Find where the given text appears and provide that cell's center as (X, Y) coordinate. 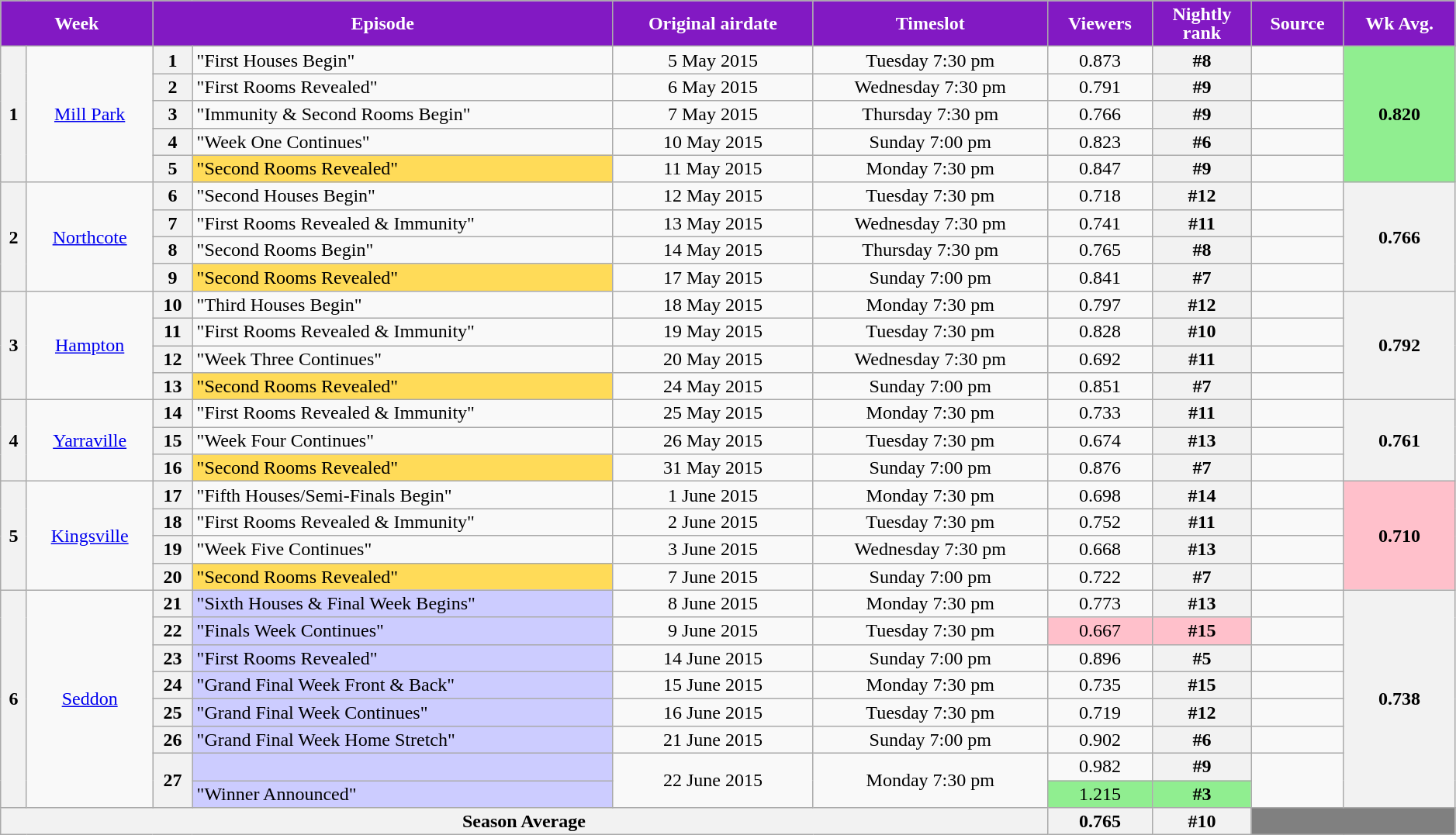
"Immunity & Second Rooms Begin" (402, 115)
"Sixth Houses & Final Week Begins" (402, 603)
0.752 (1100, 523)
0.761 (1399, 440)
5 May 2015 (712, 60)
0.982 (1100, 766)
1.215 (1100, 794)
#5 (1202, 657)
22 June 2015 (712, 780)
Week (77, 23)
Original airdate (712, 23)
0.692 (1100, 360)
Season Average (524, 822)
26 May 2015 (712, 440)
24 May 2015 (712, 386)
"Week One Continues" (402, 141)
19 (172, 549)
10 May 2015 (712, 141)
0.698 (1100, 495)
7 May 2015 (712, 115)
"Third Houses Begin" (402, 304)
"Grand Final Week Home Stretch" (402, 740)
"Week Three Continues" (402, 360)
7 June 2015 (712, 577)
0.733 (1100, 414)
9 (172, 278)
0.668 (1100, 549)
6 May 2015 (712, 87)
0.847 (1100, 169)
Yarraville (89, 440)
12 May 2015 (712, 195)
0.828 (1100, 332)
20 (172, 577)
19 May 2015 (712, 332)
0.823 (1100, 141)
0.792 (1399, 345)
11 (172, 332)
15 (172, 440)
21 June 2015 (712, 740)
"Grand Final Week Continues" (402, 712)
"Second Houses Begin" (402, 195)
23 (172, 657)
"First Houses Begin" (402, 60)
25 May 2015 (712, 414)
#3 (1202, 794)
Nightlyrank (1202, 23)
13 May 2015 (712, 223)
14 June 2015 (712, 657)
26 (172, 740)
0.791 (1100, 87)
#14 (1202, 495)
10 (172, 304)
0.896 (1100, 657)
11 May 2015 (712, 169)
0.820 (1399, 115)
15 June 2015 (712, 685)
27 (172, 780)
0.738 (1399, 699)
17 May 2015 (712, 278)
18 May 2015 (712, 304)
3 June 2015 (712, 549)
"Week Four Continues" (402, 440)
8 June 2015 (712, 603)
0.735 (1100, 685)
"Grand Final Week Front & Back" (402, 685)
8 (172, 250)
0.841 (1100, 278)
Wk Avg. (1399, 23)
0.674 (1100, 440)
0.667 (1100, 631)
"Week Five Continues" (402, 549)
0.851 (1100, 386)
22 (172, 631)
Episode (383, 23)
24 (172, 685)
"Finals Week Continues" (402, 631)
Viewers (1100, 23)
20 May 2015 (712, 360)
18 (172, 523)
31 May 2015 (712, 468)
14 May 2015 (712, 250)
0.876 (1100, 468)
25 (172, 712)
2 June 2015 (712, 523)
0.710 (1399, 536)
Timeslot (930, 23)
21 (172, 603)
"Winner Announced" (402, 794)
0.719 (1100, 712)
0.722 (1100, 577)
14 (172, 414)
"Fifth Houses/Semi-Finals Begin" (402, 495)
16 June 2015 (712, 712)
0.718 (1100, 195)
12 (172, 360)
13 (172, 386)
1 June 2015 (712, 495)
16 (172, 468)
0.773 (1100, 603)
0.902 (1100, 740)
0.873 (1100, 60)
"Second Rooms Begin" (402, 250)
0.797 (1100, 304)
Seddon (89, 699)
Northcote (89, 236)
Kingsville (89, 536)
17 (172, 495)
Mill Park (89, 115)
9 June 2015 (712, 631)
7 (172, 223)
Hampton (89, 345)
0.741 (1100, 223)
Source (1297, 23)
